Identify which cell holds the provided text, then report its [x, y] central coordinate. 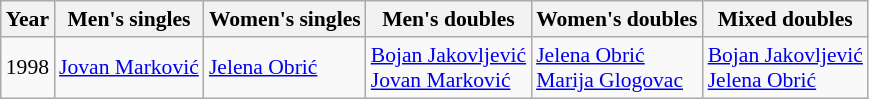
Women's singles [285, 19]
Men's singles [129, 19]
Bojan Jakovljević Jovan Marković [448, 68]
Jelena Obrić [285, 68]
Men's doubles [448, 19]
Bojan Jakovljević Jelena Obrić [786, 68]
1998 [28, 68]
Jovan Marković [129, 68]
Year [28, 19]
Mixed doubles [786, 19]
Jelena Obrić Marija Glogovac [616, 68]
Women's doubles [616, 19]
